Scan for the cell matching the given text and deliver its [x, y] coordinate at center. 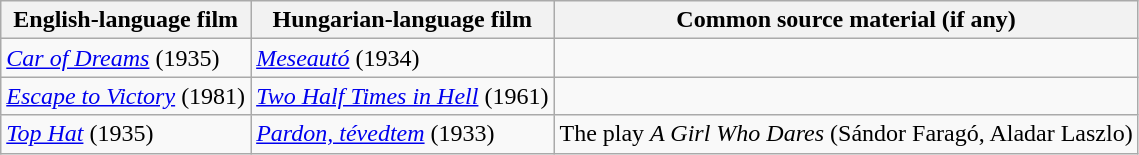
Hungarian-language film [402, 20]
Common source material (if any) [846, 20]
Meseautó (1934) [402, 58]
The play A Girl Who Dares (Sándor Faragó, Aladar Laszlo) [846, 134]
Car of Dreams (1935) [126, 58]
English-language film [126, 20]
Escape to Victory (1981) [126, 96]
Top Hat (1935) [126, 134]
Pardon, tévedtem (1933) [402, 134]
Two Half Times in Hell (1961) [402, 96]
